Return (X, Y) of the center of cell containing provided text 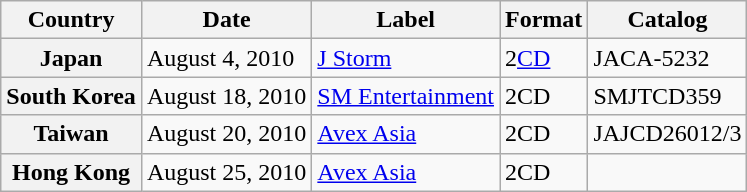
Hong Kong (72, 172)
Country (72, 20)
August 25, 2010 (226, 172)
SM Entertainment (406, 96)
Taiwan (72, 134)
Date (226, 20)
J Storm (406, 58)
Format (544, 20)
August 18, 2010 (226, 96)
Label (406, 20)
Japan (72, 58)
August 4, 2010 (226, 58)
JACA-5232 (668, 58)
South Korea (72, 96)
SMJTCD359 (668, 96)
August 20, 2010 (226, 134)
Catalog (668, 20)
JAJCD26012/3 (668, 134)
